Provide the [x, y] coordinate of the cell's center where the given text is located.  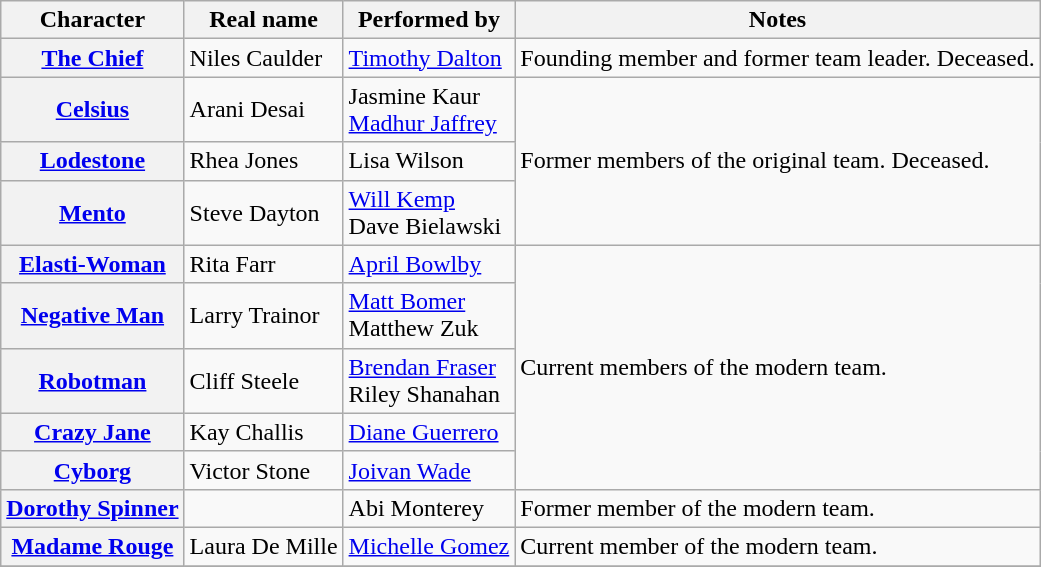
Victor Stone [264, 470]
Niles Caulder [264, 58]
Arani Desai [264, 110]
Michelle Gomez [429, 546]
Brendan FraserRiley Shanahan [429, 380]
Robotman [92, 380]
Current members of the modern team. [778, 367]
Jasmine Kaur Madhur Jaffrey [429, 110]
Elasti-Woman [92, 264]
Madame Rouge [92, 546]
Former member of the modern team. [778, 508]
Real name [264, 20]
Kay Challis [264, 432]
Lisa Wilson [429, 161]
Lodestone [92, 161]
Cliff Steele [264, 380]
Performed by [429, 20]
Joivan Wade [429, 470]
Rita Farr [264, 264]
Matt BomerMatthew Zuk [429, 316]
April Bowlby [429, 264]
Celsius [92, 110]
Diane Guerrero [429, 432]
Rhea Jones [264, 161]
Former members of the original team. Deceased. [778, 161]
Cyborg [92, 470]
Timothy Dalton [429, 58]
Laura De Mille [264, 546]
Will Kemp Dave Bielawski [429, 212]
Negative Man [92, 316]
Dorothy Spinner [92, 508]
Steve Dayton [264, 212]
Character [92, 20]
Notes [778, 20]
Larry Trainor [264, 316]
The Chief [92, 58]
Abi Monterey [429, 508]
Mento [92, 212]
Current member of the modern team. [778, 546]
Founding member and former team leader. Deceased. [778, 58]
Crazy Jane [92, 432]
